Capture the cell that displays the provided text and extract its (X, Y) central coordinate. 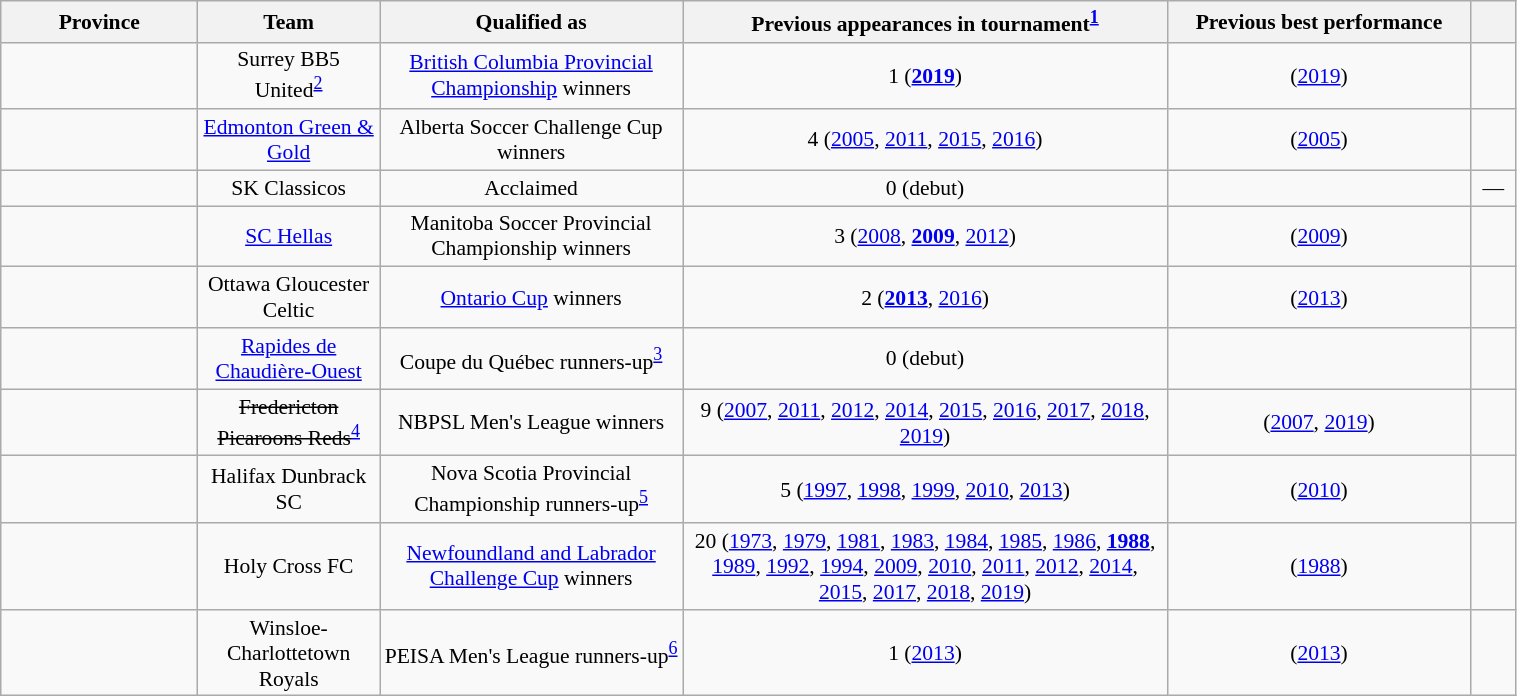
Fredericton Picaroons Reds4 (289, 422)
Halifax Dunbrack SC (289, 490)
Previous appearances in tournament1 (926, 22)
Holy Cross FC (289, 566)
(2010) (1318, 490)
Qualified as (532, 22)
SK Classicos (289, 188)
3 (2008, 2009, 2012) (926, 236)
Ontario Cup winners (532, 298)
British Columbia Provincial Championship winners (532, 76)
5 (1997, 1998, 1999, 2010, 2013) (926, 490)
Coupe du Québec runners-up3 (532, 358)
Nova Scotia Provincial Championship runners-up5 (532, 490)
(2005) (1318, 140)
20 (1973, 1979, 1981, 1983, 1984, 1985, 1986, 1988, 1989, 1992, 1994, 2009, 2010, 2011, 2012, 2014, 2015, 2017, 2018, 2019) (926, 566)
Surrey BB5 United2 (289, 76)
NBPSL Men's League winners (532, 422)
(2009) (1318, 236)
(2007, 2019) (1318, 422)
2 (2013, 2016) (926, 298)
Alberta Soccer Challenge Cup winners (532, 140)
(2019) (1318, 76)
(1988) (1318, 566)
Province (100, 22)
SC Hellas (289, 236)
9 (2007, 2011, 2012, 2014, 2015, 2016, 2017, 2018, 2019) (926, 422)
Acclaimed (532, 188)
Edmonton Green & Gold (289, 140)
4 (2005, 2011, 2015, 2016) (926, 140)
Newfoundland and Labrador Challenge Cup winners (532, 566)
— (1494, 188)
1 (2019) (926, 76)
Manitoba Soccer Provincial Championship winners (532, 236)
(2013) (1318, 298)
Previous best performance (1318, 22)
Team (289, 22)
Rapides de Chaudière-Ouest (289, 358)
Ottawa Gloucester Celtic (289, 298)
